Scan for the cell matching the given text and deliver its [X, Y] coordinate at center. 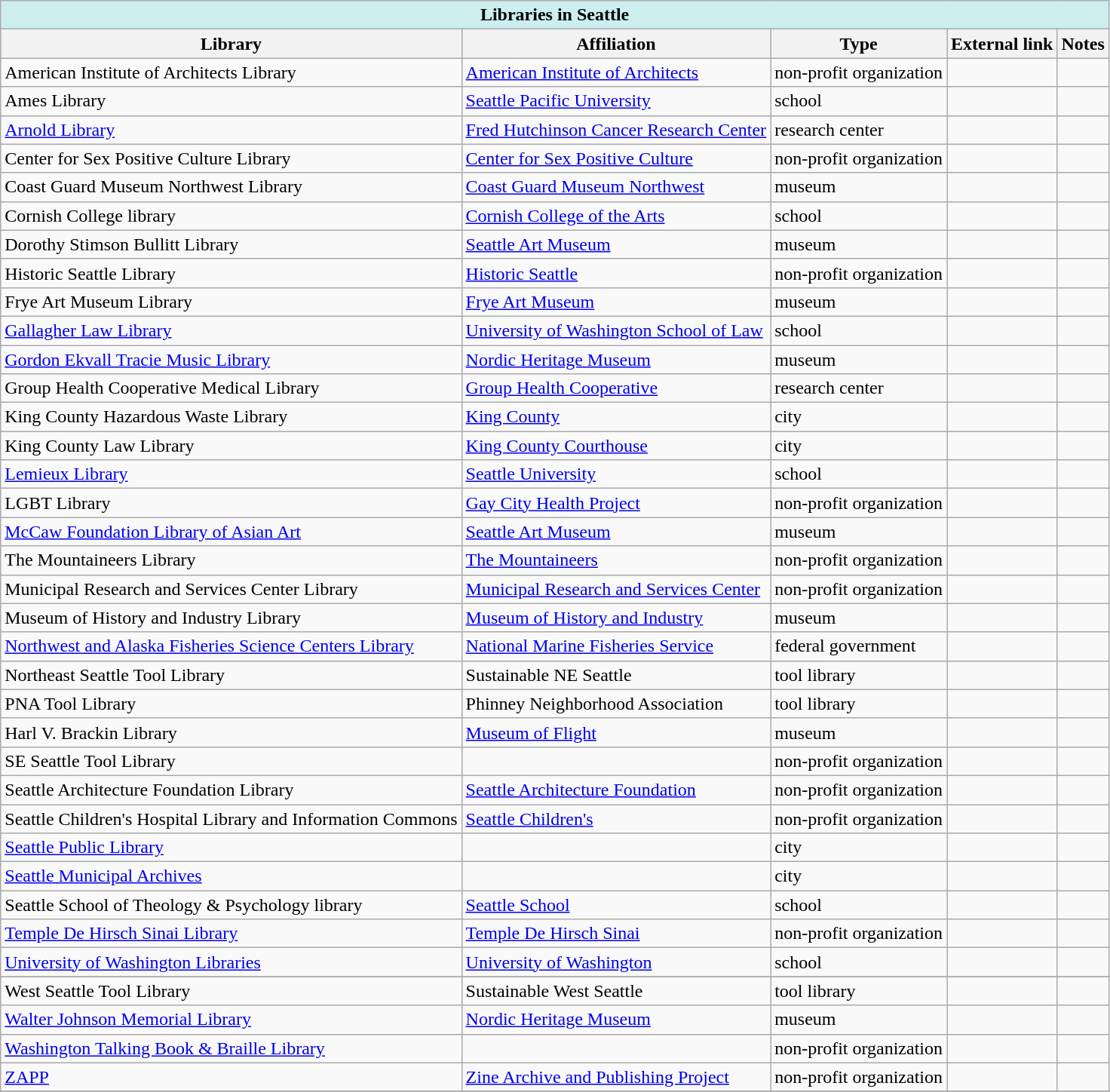
Historic Seattle [616, 273]
Seattle University [616, 474]
Cornish College library [231, 216]
American Institute of Architects Library [231, 72]
Seattle Public Library [231, 848]
Frye Art Museum [616, 302]
Seattle Children's [616, 818]
Notes [1083, 44]
Zine Archive and Publishing Project [616, 1077]
ZAPP [231, 1077]
Seattle Pacific University [616, 101]
Seattle Architecture Foundation Library [231, 790]
Seattle Children's Hospital Library and Information Commons [231, 818]
Dorothy Stimson Bullitt Library [231, 244]
Temple De Hirsch Sinai Library [231, 934]
Gallagher Law Library [231, 330]
Group Health Cooperative Medical Library [231, 388]
University of Washington [616, 962]
Walter Johnson Memorial Library [231, 1020]
Gay City Health Project [616, 503]
Coast Guard Museum Northwest [616, 187]
Sustainable NE Seattle [616, 675]
Seattle School of Theology & Psychology library [231, 905]
Arnold Library [231, 130]
Northwest and Alaska Fisheries Science Centers Library [231, 646]
The Mountaineers Library [231, 560]
Gordon Ekvall Tracie Music Library [231, 360]
West Seattle Tool Library [231, 991]
Center for Sex Positive Culture Library [231, 158]
Museum of Flight [616, 732]
McCaw Foundation Library of Asian Art [231, 532]
Seattle Architecture Foundation [616, 790]
Ames Library [231, 101]
King County Hazardous Waste Library [231, 417]
Frye Art Museum Library [231, 302]
Cornish College of the Arts [616, 216]
SE Seattle Tool Library [231, 761]
Seattle Municipal Archives [231, 876]
LGBT Library [231, 503]
Coast Guard Museum Northwest Library [231, 187]
University of Washington Libraries [231, 962]
Type [859, 44]
King County Courthouse [616, 446]
Northeast Seattle Tool Library [231, 675]
King County Law Library [231, 446]
Washington Talking Book & Braille Library [231, 1048]
Harl V. Brackin Library [231, 732]
Library [231, 44]
Fred Hutchinson Cancer Research Center [616, 130]
External link [1002, 44]
PNA Tool Library [231, 704]
Seattle School [616, 905]
Phinney Neighborhood Association [616, 704]
Sustainable West Seattle [616, 991]
Historic Seattle Library [231, 273]
Municipal Research and Services Center [616, 589]
Center for Sex Positive Culture [616, 158]
University of Washington School of Law [616, 330]
Affiliation [616, 44]
Lemieux Library [231, 474]
The Mountaineers [616, 560]
National Marine Fisheries Service [616, 646]
Museum of History and Industry Library [231, 618]
Museum of History and Industry [616, 618]
Municipal Research and Services Center Library [231, 589]
Group Health Cooperative [616, 388]
Temple De Hirsch Sinai [616, 934]
King County [616, 417]
federal government [859, 646]
American Institute of Architects [616, 72]
Libraries in Seattle [555, 15]
